Return the [X, Y] coordinate for the center point of the cell that contains the specified text.  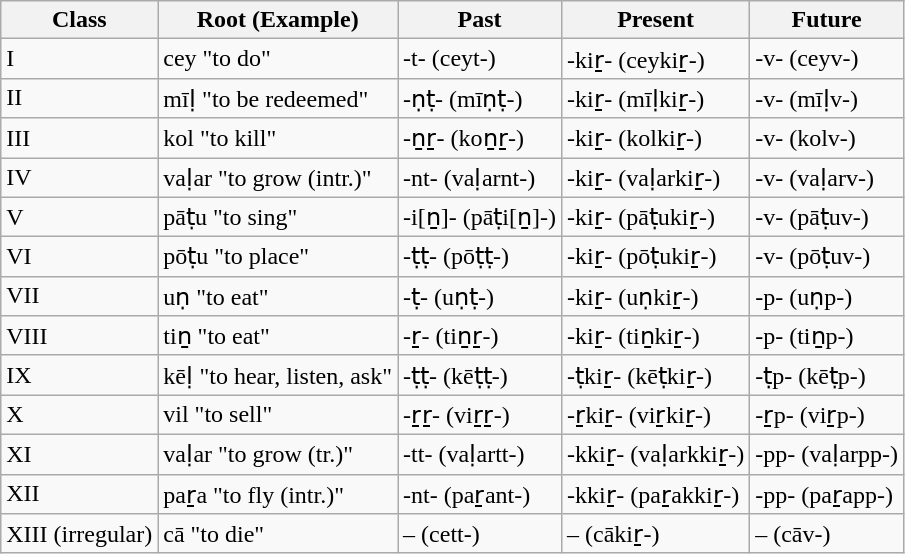
– (cākiṟ-) [656, 534]
-pp- (paṟapp-) [827, 494]
I [80, 59]
-p- (uṇp-) [827, 296]
mīḷ "to be redeemed" [278, 98]
-kiṟ- (vaḷarkiṟ-) [656, 178]
III [80, 138]
Root (Example) [278, 20]
IV [80, 178]
-ṉṟ- (koṉṟ-) [480, 138]
XIII (irregular) [80, 534]
IX [80, 375]
-ṭkiṟ- (kēṭkiṟ-) [656, 375]
– (cett-) [480, 534]
– (cāv-) [827, 534]
-nt- (paṟant-) [480, 494]
-ṭp- (kēṭp-) [827, 375]
XI [80, 454]
-kiṟ- (ceykiṟ-) [656, 59]
-tt- (vaḷartt-) [480, 454]
vaḷar "to grow (intr.)" [278, 178]
-nt- (vaḷarnt-) [480, 178]
pōṭu "to place" [278, 257]
-ṭṭ- (pōṭṭ-) [480, 257]
-ṭ- (uṇṭ-) [480, 296]
-ṇṭ- (mīṇṭ-) [480, 98]
-kiṟ- (kolkiṟ-) [656, 138]
cā "to die" [278, 534]
pāṭu "to sing" [278, 217]
VIII [80, 336]
vaḷar "to grow (tr.)" [278, 454]
V [80, 217]
-kiṟ- (mīḷkiṟ-) [656, 98]
-v- (vaḷarv-) [827, 178]
VII [80, 296]
-kiṟ- (uṇkiṟ-) [656, 296]
-v- (pāṭuv-) [827, 217]
-ṟkiṟ- (viṟkiṟ-) [656, 415]
-ṟ- (tiṉṟ-) [480, 336]
-kiṟ- (tiṉkiṟ-) [656, 336]
XII [80, 494]
-kiṟ- (pāṭukiṟ-) [656, 217]
Present [656, 20]
-ṟṟ- (viṟṟ-) [480, 415]
-pp- (vaḷarpp-) [827, 454]
cey "to do" [278, 59]
-kiṟ- (pōṭukiṟ-) [656, 257]
tiṉ "to eat" [278, 336]
-kkiṟ- (vaḷarkkiṟ-) [656, 454]
vil "to sell" [278, 415]
VI [80, 257]
-ṭṭ- (kēṭṭ-) [480, 375]
-i[ṉ]- (pāṭi[ṉ]-) [480, 217]
-p- (tiṉp-) [827, 336]
kēḷ "to hear, listen, ask" [278, 375]
Class [80, 20]
-ṟp- (viṟp-) [827, 415]
Past [480, 20]
-v- (pōṭuv-) [827, 257]
-v- (mīḷv-) [827, 98]
-kkiṟ- (paṟakkiṟ-) [656, 494]
-v- (ceyv-) [827, 59]
paṟa "to fly (intr.)" [278, 494]
-t- (ceyt-) [480, 59]
kol "to kill" [278, 138]
uṇ "to eat" [278, 296]
Future [827, 20]
-v- (kolv-) [827, 138]
II [80, 98]
X [80, 415]
